Return [X, Y] of the center of cell containing provided text 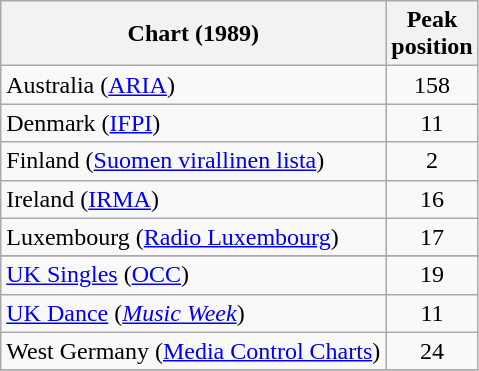
158 [432, 85]
17 [432, 237]
19 [432, 275]
Denmark (IFPI) [194, 123]
UK Dance (Music Week) [194, 313]
UK Singles (OCC) [194, 275]
Ireland (IRMA) [194, 199]
Australia (ARIA) [194, 85]
West Germany (Media Control Charts) [194, 351]
16 [432, 199]
2 [432, 161]
Luxembourg (Radio Luxembourg) [194, 237]
Peakposition [432, 34]
Finland (Suomen virallinen lista) [194, 161]
Chart (1989) [194, 34]
24 [432, 351]
